Return (x, y) of the center of cell containing provided text 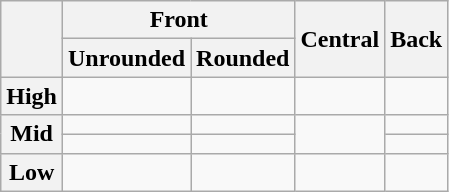
Front (179, 20)
Back (416, 39)
Unrounded (127, 58)
Rounded (243, 58)
Mid (32, 134)
High (32, 96)
Low (32, 172)
Central (340, 39)
